Return the (X, Y) coordinate for the center point of the cell that contains the specified text.  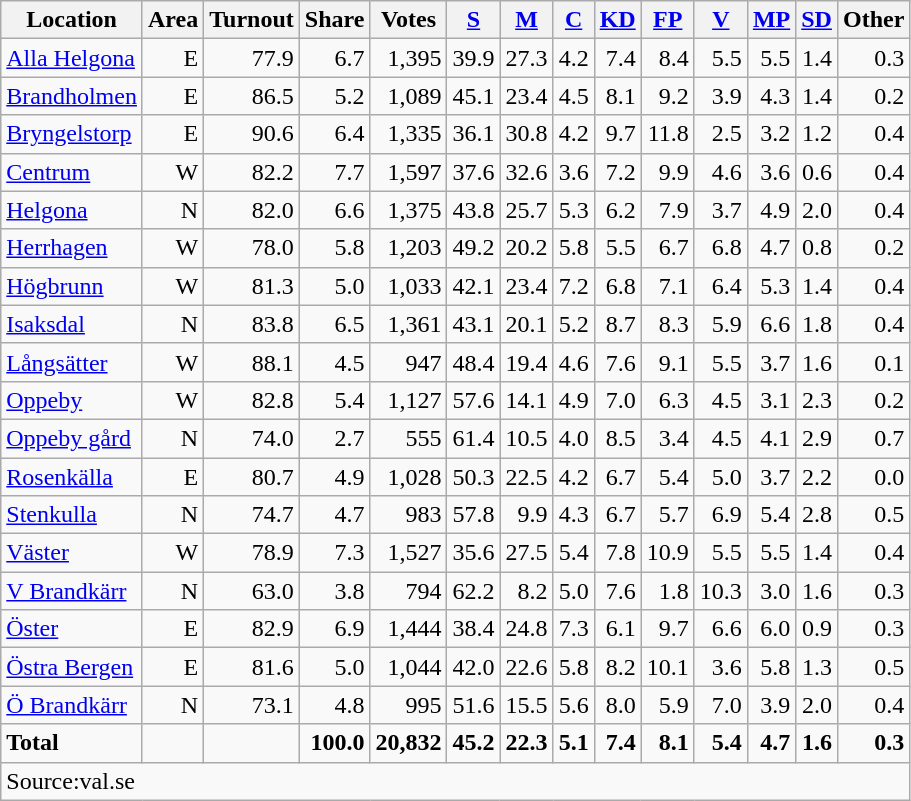
77.9 (252, 58)
Rosenkälla (72, 477)
2.9 (817, 438)
42.0 (474, 667)
38.4 (474, 629)
1,444 (408, 629)
Östra Bergen (72, 667)
3.0 (771, 591)
Source:val.se (456, 781)
4.1 (771, 438)
2.8 (817, 515)
11.8 (668, 134)
9.2 (668, 96)
Brandholmen (72, 96)
995 (408, 705)
7.1 (668, 286)
2.2 (817, 477)
3.2 (771, 134)
Stenkulla (72, 515)
10.3 (720, 591)
43.8 (474, 210)
50.3 (474, 477)
22.3 (526, 743)
0.0 (873, 477)
5.7 (668, 515)
74.7 (252, 515)
Other (873, 20)
1.2 (817, 134)
80.7 (252, 477)
8.7 (618, 324)
Långsätter (72, 362)
4.8 (334, 705)
27.3 (526, 58)
48.4 (474, 362)
Turnout (252, 20)
15.5 (526, 705)
25.7 (526, 210)
Bryngelstorp (72, 134)
1,375 (408, 210)
10.5 (526, 438)
4.0 (574, 438)
8.5 (618, 438)
90.6 (252, 134)
Isaksdal (72, 324)
V (720, 20)
39.9 (474, 58)
78.0 (252, 248)
794 (408, 591)
78.9 (252, 553)
M (526, 20)
49.2 (474, 248)
8.3 (668, 324)
9.1 (668, 362)
Centrum (72, 172)
7.7 (334, 172)
KD (618, 20)
Ö Brandkärr (72, 705)
S (474, 20)
Location (72, 20)
51.6 (474, 705)
3.4 (668, 438)
10.1 (668, 667)
1,028 (408, 477)
62.2 (474, 591)
7.8 (618, 553)
2.3 (817, 400)
35.6 (474, 553)
1.3 (817, 667)
Area (172, 20)
C (574, 20)
81.6 (252, 667)
82.0 (252, 210)
6.0 (771, 629)
43.1 (474, 324)
0.9 (817, 629)
81.3 (252, 286)
6.5 (334, 324)
3.1 (771, 400)
22.6 (526, 667)
Helgona (72, 210)
0.1 (873, 362)
Alla Helgona (72, 58)
6.3 (668, 400)
8.0 (618, 705)
30.8 (526, 134)
Oppeby (72, 400)
73.1 (252, 705)
1,203 (408, 248)
Total (72, 743)
74.0 (252, 438)
Väster (72, 553)
45.2 (474, 743)
19.4 (526, 362)
42.1 (474, 286)
57.6 (474, 400)
8.4 (668, 58)
1,089 (408, 96)
5.1 (574, 743)
1,044 (408, 667)
555 (408, 438)
63.0 (252, 591)
82.8 (252, 400)
24.8 (526, 629)
83.8 (252, 324)
V Brandkärr (72, 591)
1,033 (408, 286)
7.9 (668, 210)
3.8 (334, 591)
1,127 (408, 400)
Herrhagen (72, 248)
20,832 (408, 743)
61.4 (474, 438)
6.1 (618, 629)
Öster (72, 629)
1,597 (408, 172)
Share (334, 20)
2.5 (720, 134)
82.9 (252, 629)
1,527 (408, 553)
36.1 (474, 134)
0.8 (817, 248)
MP (771, 20)
10.9 (668, 553)
32.6 (526, 172)
1,395 (408, 58)
FP (668, 20)
5.6 (574, 705)
947 (408, 362)
37.6 (474, 172)
1,361 (408, 324)
20.1 (526, 324)
983 (408, 515)
6.2 (618, 210)
22.5 (526, 477)
Högbrunn (72, 286)
45.1 (474, 96)
82.2 (252, 172)
14.1 (526, 400)
Oppeby gård (72, 438)
57.8 (474, 515)
27.5 (526, 553)
0.6 (817, 172)
Votes (408, 20)
86.5 (252, 96)
SD (817, 20)
20.2 (526, 248)
0.7 (873, 438)
2.7 (334, 438)
100.0 (334, 743)
1,335 (408, 134)
88.1 (252, 362)
